Detect which cell encompasses the target text, then output its [x, y] center coordinate. 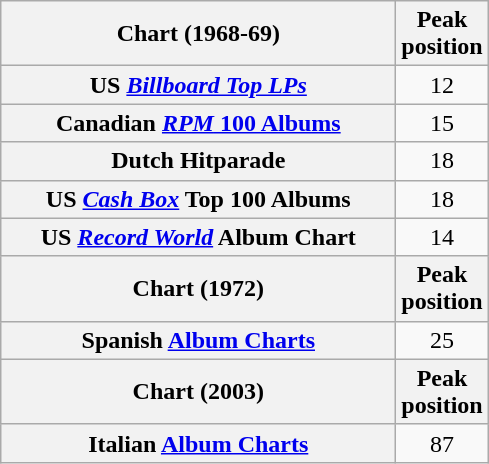
Chart (1968-69) [198, 34]
Spanish Album Charts [198, 340]
Chart (1972) [198, 288]
25 [442, 340]
US Cash Box Top 100 Albums [198, 199]
12 [442, 85]
Canadian RPM 100 Albums [198, 123]
Chart (2003) [198, 392]
Italian Album Charts [198, 443]
US Billboard Top LPs [198, 85]
15 [442, 123]
Dutch Hitparade [198, 161]
14 [442, 237]
US Record World Album Chart [198, 237]
87 [442, 443]
